Locate the cell with the specified text and output its [x, y] center coordinate. 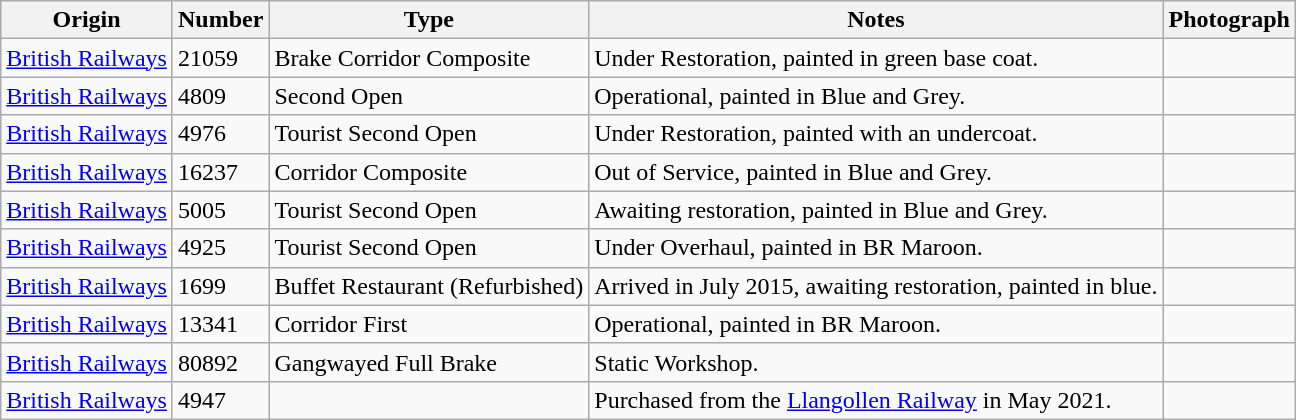
Brake Corridor Composite [429, 58]
1699 [220, 286]
Corridor First [429, 324]
Buffet Restaurant (Refurbished) [429, 286]
Notes [876, 20]
Awaiting restoration, painted in Blue and Grey. [876, 210]
80892 [220, 362]
4809 [220, 96]
4925 [220, 248]
Type [429, 20]
Out of Service, painted in Blue and Grey. [876, 172]
Second Open [429, 96]
13341 [220, 324]
Operational, painted in BR Maroon. [876, 324]
21059 [220, 58]
Gangwayed Full Brake [429, 362]
Number [220, 20]
Under Overhaul, painted in BR Maroon. [876, 248]
Photograph [1229, 20]
4947 [220, 400]
Under Restoration, painted in green base coat. [876, 58]
4976 [220, 134]
Arrived in July 2015, awaiting restoration, painted in blue. [876, 286]
Origin [87, 20]
Purchased from the Llangollen Railway in May 2021. [876, 400]
Operational, painted in Blue and Grey. [876, 96]
5005 [220, 210]
16237 [220, 172]
Under Restoration, painted with an undercoat. [876, 134]
Corridor Composite [429, 172]
Static Workshop. [876, 362]
